Determine the [x, y] coordinate at the center of the cell enclosing the given text.  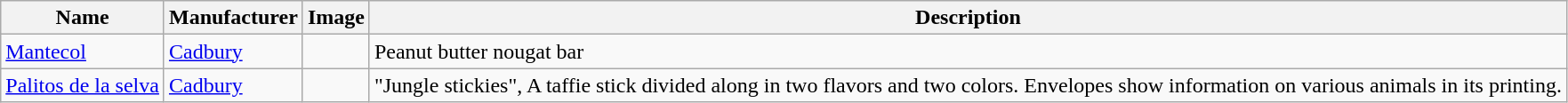
Name [83, 18]
Manufacturer [233, 18]
Peanut butter nougat bar [968, 51]
Image [336, 18]
"Jungle stickies", A taffie stick divided along in two flavors and two colors. Envelopes show information on various animals in its printing. [968, 85]
Mantecol [83, 51]
Palitos de la selva [83, 85]
Description [968, 18]
